Identify which cell holds the provided text, then report its [x, y] central coordinate. 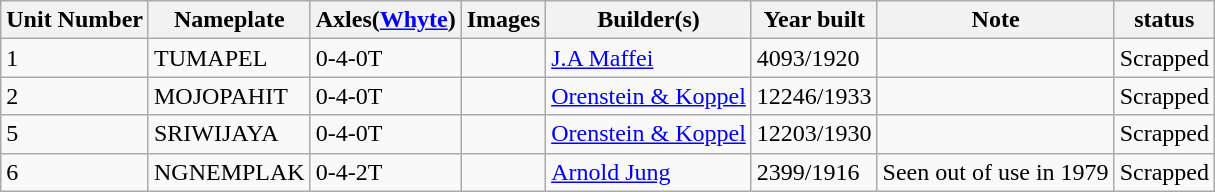
status [1164, 20]
5 [75, 134]
12203/1930 [814, 134]
J.A Maffei [649, 58]
Nameplate [229, 20]
Seen out of use in 1979 [996, 172]
Unit Number [75, 20]
Builder(s) [649, 20]
0-4-2T [386, 172]
TUMAPEL [229, 58]
2 [75, 96]
Axles(Whyte) [386, 20]
Arnold Jung [649, 172]
6 [75, 172]
MOJOPAHIT [229, 96]
1 [75, 58]
2399/1916 [814, 172]
NGNEMPLAK [229, 172]
4093/1920 [814, 58]
Year built [814, 20]
Images [503, 20]
12246/1933 [814, 96]
SRIWIJAYA [229, 134]
Note [996, 20]
